For the text-containing cell, return its midpoint in (X, Y) coordinate format. 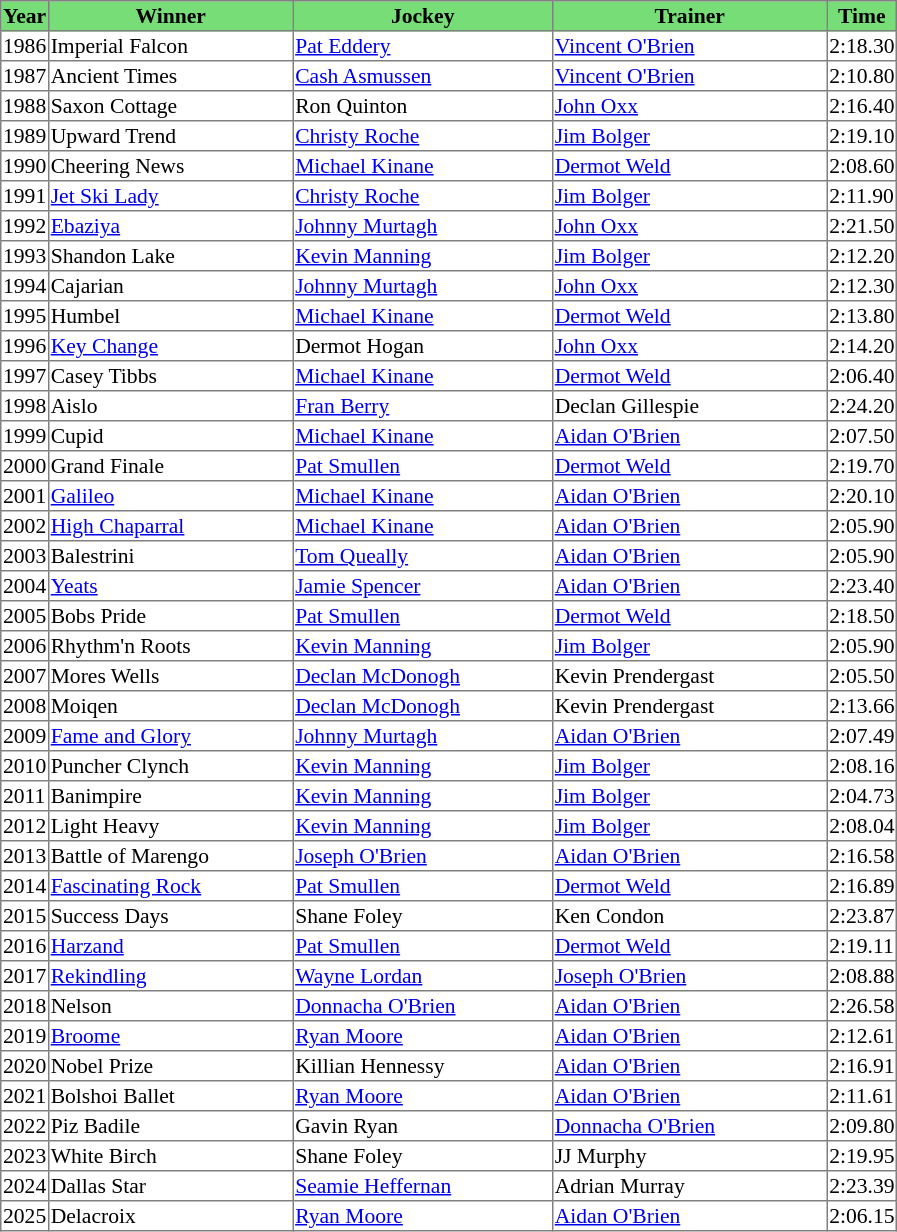
Moiqen (170, 706)
2:11.61 (862, 1096)
Aislo (170, 406)
Battle of Marengo (170, 856)
Mores Wells (170, 676)
High Chaparral (170, 526)
2:10.80 (862, 76)
2:16.40 (862, 106)
2:14.20 (862, 346)
2:07.49 (862, 736)
2:19.11 (862, 946)
Gavin Ryan (423, 1126)
2007 (25, 676)
2:18.50 (862, 616)
2021 (25, 1096)
2004 (25, 586)
2:23.40 (862, 586)
2:05.50 (862, 676)
2:26.58 (862, 1006)
Key Change (170, 346)
2:16.89 (862, 886)
Declan Gillespie (689, 406)
Time (862, 16)
1991 (25, 196)
2:08.16 (862, 766)
Pat Eddery (423, 46)
Adrian Murray (689, 1186)
2:12.20 (862, 256)
Broome (170, 1036)
2008 (25, 706)
Saxon Cottage (170, 106)
2002 (25, 526)
2:19.95 (862, 1156)
2006 (25, 646)
Piz Badile (170, 1126)
2015 (25, 916)
1996 (25, 346)
Jamie Spencer (423, 586)
Imperial Falcon (170, 46)
2:08.88 (862, 976)
1990 (25, 166)
Light Heavy (170, 826)
Dallas Star (170, 1186)
2012 (25, 826)
1987 (25, 76)
Balestrini (170, 556)
2013 (25, 856)
Humbel (170, 316)
1992 (25, 226)
JJ Murphy (689, 1156)
Winner (170, 16)
Success Days (170, 916)
2018 (25, 1006)
2:09.80 (862, 1126)
2011 (25, 796)
2:12.61 (862, 1036)
Yeats (170, 586)
Wayne Lordan (423, 976)
2024 (25, 1186)
2:08.04 (862, 826)
2:13.80 (862, 316)
2:08.60 (862, 166)
Grand Finale (170, 466)
2:13.66 (862, 706)
Killian Hennessy (423, 1066)
Cupid (170, 436)
Year (25, 16)
2023 (25, 1156)
2020 (25, 1066)
Shandon Lake (170, 256)
Nobel Prize (170, 1066)
Rhythm'n Roots (170, 646)
Ron Quinton (423, 106)
Fascinating Rock (170, 886)
Cash Asmussen (423, 76)
2022 (25, 1126)
2:23.39 (862, 1186)
Tom Queally (423, 556)
Seamie Heffernan (423, 1186)
Dermot Hogan (423, 346)
2:19.70 (862, 466)
2025 (25, 1216)
Ken Condon (689, 916)
2:11.90 (862, 196)
Ancient Times (170, 76)
Ebaziya (170, 226)
Cheering News (170, 166)
Nelson (170, 1006)
Upward Trend (170, 136)
2009 (25, 736)
Galileo (170, 496)
2:04.73 (862, 796)
Cajarian (170, 286)
1988 (25, 106)
Banimpire (170, 796)
2:07.50 (862, 436)
Harzand (170, 946)
Casey Tibbs (170, 376)
Jet Ski Lady (170, 196)
1999 (25, 436)
2019 (25, 1036)
Puncher Clynch (170, 766)
Bolshoi Ballet (170, 1096)
1986 (25, 46)
2:24.20 (862, 406)
White Birch (170, 1156)
Fran Berry (423, 406)
2:23.87 (862, 916)
Jockey (423, 16)
2016 (25, 946)
2010 (25, 766)
2017 (25, 976)
2001 (25, 496)
Bobs Pride (170, 616)
Delacroix (170, 1216)
1993 (25, 256)
2:20.10 (862, 496)
2:12.30 (862, 286)
1989 (25, 136)
2:21.50 (862, 226)
2:18.30 (862, 46)
Rekindling (170, 976)
2014 (25, 886)
1994 (25, 286)
2005 (25, 616)
Trainer (689, 16)
2:06.15 (862, 1216)
1997 (25, 376)
2:16.58 (862, 856)
2:19.10 (862, 136)
2:16.91 (862, 1066)
2000 (25, 466)
Fame and Glory (170, 736)
2:06.40 (862, 376)
1998 (25, 406)
1995 (25, 316)
2003 (25, 556)
